Pinpoint the cell where the given text exists, returning its (x, y) midpoint coordinate. 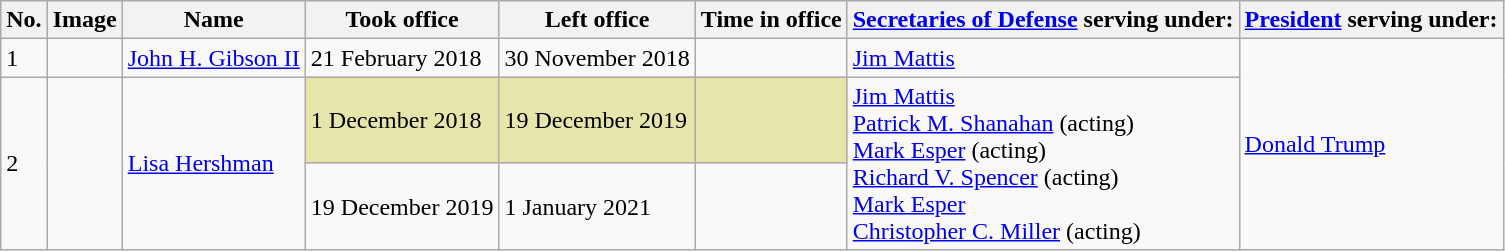
2 (24, 164)
21 February 2018 (402, 58)
Lisa Hershman (214, 164)
No. (24, 20)
Name (214, 20)
30 November 2018 (597, 58)
1 (24, 58)
Time in office (771, 20)
1 January 2021 (597, 206)
John H. Gibson II (214, 58)
Image (84, 20)
President serving under: (1371, 20)
Jim MattisPatrick M. Shanahan (acting)Mark Esper (acting)Richard V. Spencer (acting)Mark EsperChristopher C. Miller (acting) (1043, 164)
Donald Trump (1371, 144)
1 December 2018 (402, 120)
Left office (597, 20)
Jim Mattis (1043, 58)
Took office (402, 20)
Secretaries of Defense serving under: (1043, 20)
